Determine the (X, Y) coordinate at the center of the cell enclosing the given text.  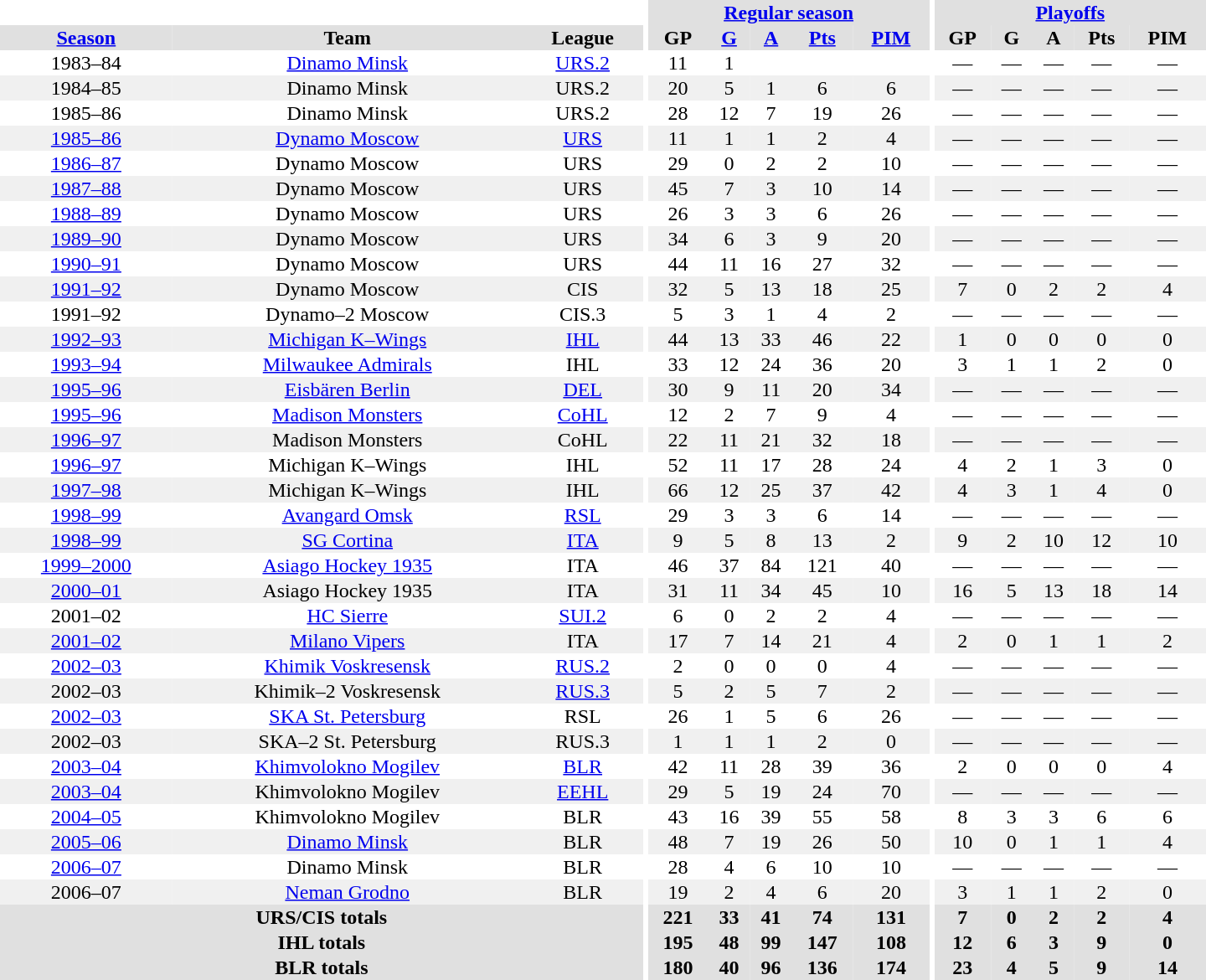
2000–01 (86, 591)
RUS.2 (583, 666)
CIS (583, 289)
Khimik–2 Voskresensk (348, 691)
Avangard Omsk (348, 515)
99 (771, 942)
174 (891, 967)
Team (348, 38)
1997–98 (86, 490)
147 (822, 942)
Milano Vipers (348, 641)
31 (678, 591)
30 (678, 389)
2004–05 (86, 817)
URS/CIS totals (322, 917)
23 (963, 967)
43 (678, 817)
1990–91 (86, 264)
221 (678, 917)
180 (678, 967)
Milwaukee Admirals (348, 364)
DEL (583, 389)
Playoffs (1070, 13)
50 (891, 842)
121 (822, 565)
1987–88 (86, 188)
1992–93 (86, 339)
1999–2000 (86, 565)
Khimik Voskresensk (348, 666)
Neman Grodno (348, 892)
Season (86, 38)
52 (678, 465)
96 (771, 967)
EEHL (583, 792)
2005–06 (86, 842)
CIS.3 (583, 314)
1993–94 (86, 364)
SG Cortina (348, 540)
136 (822, 967)
58 (891, 817)
Regular season (789, 13)
74 (822, 917)
70 (891, 792)
League (583, 38)
66 (678, 490)
Eisbären Berlin (348, 389)
SKA St. Petersburg (348, 716)
55 (822, 817)
1989–90 (86, 239)
1988–89 (86, 214)
SUI.2 (583, 616)
Dynamo–2 Moscow (348, 314)
131 (891, 917)
1986–87 (86, 163)
IHL totals (322, 942)
BLR totals (322, 967)
84 (771, 565)
1984–85 (86, 88)
1983–84 (86, 63)
HC Sierre (348, 616)
195 (678, 942)
SKA–2 St. Petersburg (348, 741)
41 (771, 917)
27 (822, 264)
108 (891, 942)
